Scan for the cell matching the given text and deliver its [x, y] coordinate at center. 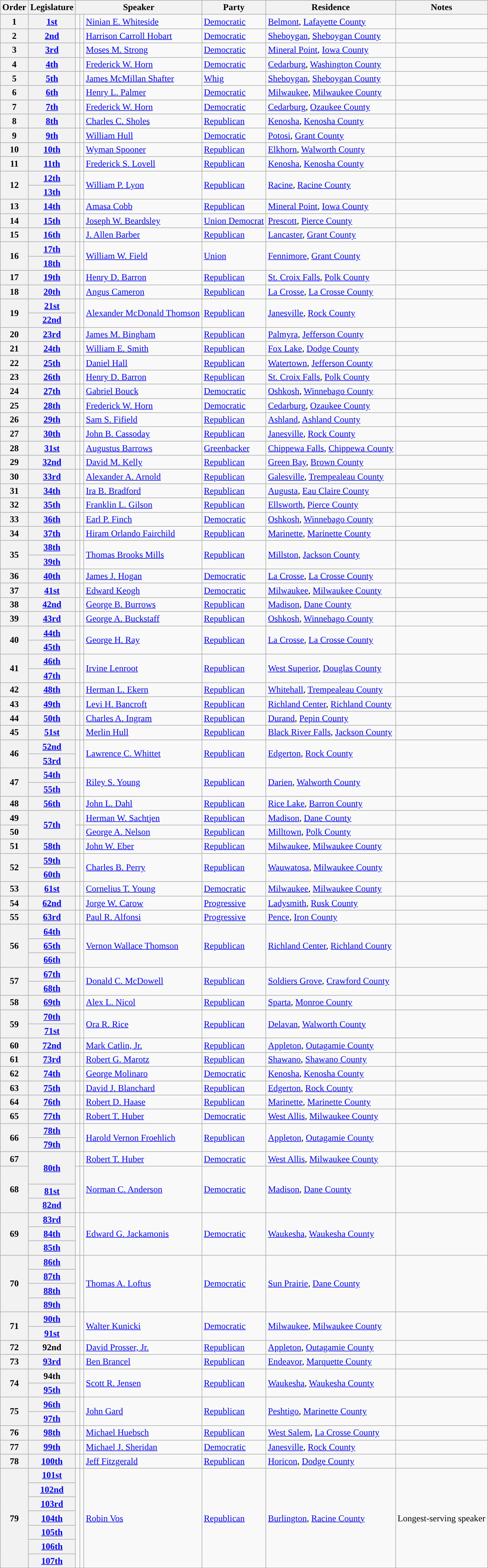
60 [14, 1045]
Party [234, 7]
Horicon, Dodge County [331, 1461]
David J. Blanchard [143, 1088]
53 [14, 889]
32 [14, 505]
80th [52, 1168]
John Gard [143, 1411]
Charles C. Sholes [143, 121]
James M. Bingham [143, 334]
66 [14, 1138]
David Prosser, Jr. [143, 1348]
65 [14, 1116]
35th [52, 505]
Wauwatosa, Milwaukee County [331, 867]
69 [14, 1234]
44 [14, 718]
27th [52, 391]
27 [14, 434]
28 [14, 448]
57 [14, 981]
38 [14, 604]
61st [52, 889]
John L. Dahl [143, 803]
59 [14, 1024]
2nd [52, 36]
Legislature [52, 7]
4 [14, 64]
5th [52, 78]
37th [52, 533]
Robert D. Haase [143, 1102]
21st [52, 306]
Speaker [139, 7]
24 [14, 391]
107th [52, 1561]
65th [52, 946]
92nd [52, 1348]
6th [52, 93]
31st [52, 448]
Shawano, Shawano County [331, 1059]
Darien, Walworth County [331, 782]
12th [52, 178]
Prescott, Pierce County [331, 221]
70 [14, 1283]
11 [14, 164]
66th [52, 960]
3 [14, 50]
76th [52, 1102]
94th [52, 1376]
Sam S. Fifield [143, 420]
26th [52, 377]
Residence [331, 7]
Herman W. Sachtjen [143, 818]
5 [14, 78]
22 [14, 363]
89th [52, 1305]
Riley S. Young [143, 782]
Alex L. Nicol [143, 1003]
38th [52, 548]
71 [14, 1326]
Fox Lake, Dodge County [331, 348]
100th [52, 1461]
Jorge W. Carow [143, 903]
19th [52, 278]
Donald C. McDowell [143, 981]
Edward Keogh [143, 590]
Ben Brancel [143, 1362]
Elkhorn, Walworth County [331, 149]
83rd [52, 1220]
14th [52, 207]
Norman C. Anderson [143, 1189]
Jeff Fitzgerald [143, 1461]
Ellsworth, Pierce County [331, 505]
79 [14, 1518]
72nd [52, 1045]
Charles A. Ingram [143, 718]
Herman L. Ekern [143, 690]
74 [14, 1383]
Endeavor, Marquette County [331, 1362]
86th [52, 1262]
62 [14, 1073]
Palmyra, Jefferson County [331, 334]
42nd [52, 604]
Thomas Brooks Mills [143, 555]
Earl P. Finch [143, 519]
11th [52, 164]
7th [52, 107]
73 [14, 1362]
37 [14, 590]
Edward G. Jackamonis [143, 1234]
Moses M. Strong [143, 50]
20 [14, 334]
64th [52, 932]
56 [14, 946]
33 [14, 519]
51 [14, 846]
54 [14, 903]
41 [14, 669]
47 [14, 782]
52nd [52, 747]
13 [14, 207]
96th [52, 1404]
97th [52, 1419]
Fennimore, Grant County [331, 256]
20th [52, 292]
Lancaster, Grant County [331, 235]
77th [52, 1116]
Lawrence C. Whittet [143, 754]
18 [14, 292]
50 [14, 832]
James McMillan Shafter [143, 78]
Harrison Carroll Hobart [143, 36]
William W. Field [143, 256]
Harold Vernon Froehlich [143, 1138]
39th [52, 562]
Order [14, 7]
25 [14, 405]
84th [52, 1234]
22nd [52, 320]
74th [52, 1073]
24th [52, 348]
55th [52, 789]
Millston, Jackson County [331, 555]
Hiram Orlando Fairchild [143, 533]
Henry L. Palmer [143, 93]
58 [14, 1003]
75th [52, 1088]
John B. Cassoday [143, 434]
104th [52, 1518]
85th [52, 1248]
Walter Kunicki [143, 1326]
93rd [52, 1362]
51st [52, 732]
35 [14, 555]
44th [52, 633]
23 [14, 377]
40 [14, 640]
Whitehall, Trempealeau County [331, 690]
Pence, Iron County [331, 917]
60th [52, 875]
Charles B. Perry [143, 867]
15th [52, 221]
45th [52, 647]
Milltown, Polk County [331, 832]
George Molinaro [143, 1073]
7 [14, 107]
48 [14, 803]
Whig [234, 78]
48th [52, 690]
Ninian E. Whiteside [143, 22]
3rd [52, 50]
Frederick S. Lovell [143, 164]
36th [52, 519]
George A. Buckstaff [143, 619]
106th [52, 1546]
Notes [441, 7]
90th [52, 1319]
Rice Lake, Barron County [331, 803]
9 [14, 135]
68 [14, 1189]
Racine, Racine County [331, 185]
101st [52, 1475]
Ora R. Rice [143, 1024]
Thomas A. Loftus [143, 1283]
9th [52, 135]
28th [52, 405]
John W. Eber [143, 846]
87th [52, 1276]
15 [14, 235]
88th [52, 1290]
Joseph W. Beardsley [143, 221]
47th [52, 676]
31 [14, 491]
64 [14, 1102]
58th [52, 846]
95th [52, 1390]
1st [52, 22]
57th [52, 825]
Robert G. Marotz [143, 1059]
Merlin Hull [143, 732]
Peshtigo, Marinette County [331, 1411]
Green Bay, Brown County [331, 462]
52 [14, 867]
Longest-serving speaker [441, 1518]
Alexander A. Arnold [143, 477]
West Superior, Douglas County [331, 669]
32nd [52, 462]
43rd [52, 619]
10 [14, 149]
46 [14, 754]
David M. Kelly [143, 462]
2 [14, 36]
77 [14, 1447]
102nd [52, 1490]
Union [234, 256]
82nd [52, 1205]
Robin Vos [143, 1518]
19 [14, 313]
Soldiers Grove, Crawford County [331, 981]
99th [52, 1447]
Sun Prairie, Dane County [331, 1283]
63 [14, 1088]
Galesville, Trempealeau County [331, 477]
J. Allen Barber [143, 235]
Wyman Spooner [143, 149]
William Hull [143, 135]
67 [14, 1159]
67th [52, 974]
25th [52, 363]
69th [52, 1003]
Franklin L. Gilson [143, 505]
Irvine Lenroot [143, 669]
William P. Lyon [143, 185]
Michael Huebsch [143, 1433]
Vernon Wallace Thomson [143, 946]
Greenbacker [234, 448]
Mark Catlin, Jr. [143, 1045]
75 [14, 1411]
William E. Smith [143, 348]
54th [52, 775]
55 [14, 917]
Sparta, Monroe County [331, 1003]
45 [14, 732]
Potosi, Grant County [331, 135]
46th [52, 661]
17th [52, 249]
76 [14, 1433]
Gabriel Bouck [143, 391]
43 [14, 704]
Amasa Cobb [143, 207]
21 [14, 348]
78 [14, 1461]
Union Democrat [234, 221]
Scott R. Jensen [143, 1383]
Michael J. Sheridan [143, 1447]
8th [52, 121]
Delavan, Walworth County [331, 1024]
Alexander McDonald Thomson [143, 313]
Watertown, Jefferson County [331, 363]
Ira B. Bradford [143, 491]
Ashland, Ashland County [331, 420]
49th [52, 704]
1 [14, 22]
98th [52, 1433]
Durand, Pepin County [331, 718]
62nd [52, 903]
10th [52, 149]
103rd [52, 1504]
George H. Ray [143, 640]
6 [14, 93]
70th [52, 1017]
30 [14, 477]
Cedarburg, Washington County [331, 64]
42 [14, 690]
Belmont, Lafayette County [331, 22]
53rd [52, 761]
34 [14, 533]
105th [52, 1532]
41st [52, 590]
14 [14, 221]
Augusta, Eau Claire County [331, 491]
13th [52, 192]
29 [14, 462]
72 [14, 1348]
61 [14, 1059]
George A. Nelson [143, 832]
Ladysmith, Rusk County [331, 903]
63rd [52, 917]
73rd [52, 1059]
Cornelius T. Young [143, 889]
79th [52, 1145]
78th [52, 1131]
36 [14, 576]
26 [14, 420]
12 [14, 185]
17 [14, 278]
81st [52, 1191]
Burlington, Racine County [331, 1518]
33rd [52, 477]
James J. Hogan [143, 576]
West Salem, La Crosse County [331, 1433]
Black River Falls, Jackson County [331, 732]
Chippewa Falls, Chippewa County [331, 448]
39 [14, 619]
40th [52, 576]
Augustus Barrows [143, 448]
8 [14, 121]
George B. Burrows [143, 604]
91st [52, 1333]
18th [52, 263]
49 [14, 818]
Daniel Hall [143, 363]
30th [52, 434]
4th [52, 64]
16 [14, 256]
Angus Cameron [143, 292]
16th [52, 235]
59th [52, 860]
23rd [52, 334]
Levi H. Bancroft [143, 704]
56th [52, 803]
34th [52, 491]
Paul R. Alfonsi [143, 917]
71st [52, 1031]
68th [52, 988]
50th [52, 718]
29th [52, 420]
